Find where the given text appears and provide that cell's center as (x, y) coordinate. 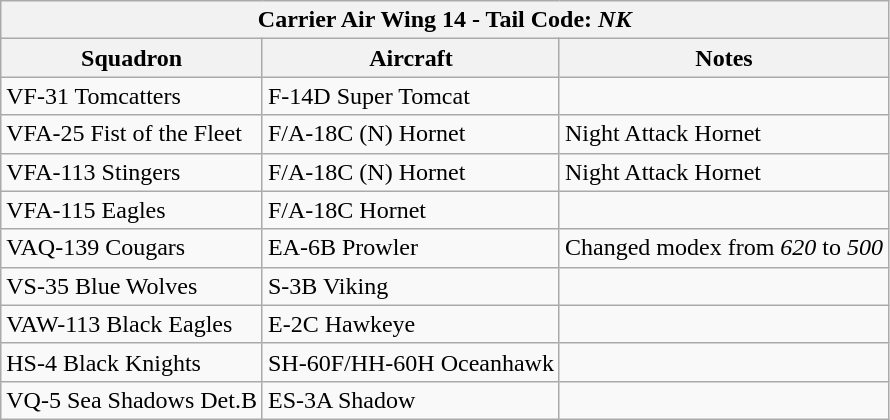
HS-4 Black Knights (132, 362)
VQ-5 Sea Shadows Det.B (132, 400)
Notes (724, 58)
F-14D Super Tomcat (410, 96)
Changed modex from 620 to 500 (724, 248)
VAQ-139 Cougars (132, 248)
Aircraft (410, 58)
SH-60F/HH-60H Oceanhawk (410, 362)
VF-31 Tomcatters (132, 96)
Squadron (132, 58)
E-2C Hawkeye (410, 324)
VFA-25 Fist of the Fleet (132, 134)
VFA-115 Eagles (132, 210)
ES-3A Shadow (410, 400)
Carrier Air Wing 14 - Tail Code: NK (445, 20)
F/A-18C Hornet (410, 210)
VS-35 Blue Wolves (132, 286)
VFA-113 Stingers (132, 172)
VAW-113 Black Eagles (132, 324)
S-3B Viking (410, 286)
EA-6B Prowler (410, 248)
